From the cell containing the given text, extract its center point as (X, Y) coordinate. 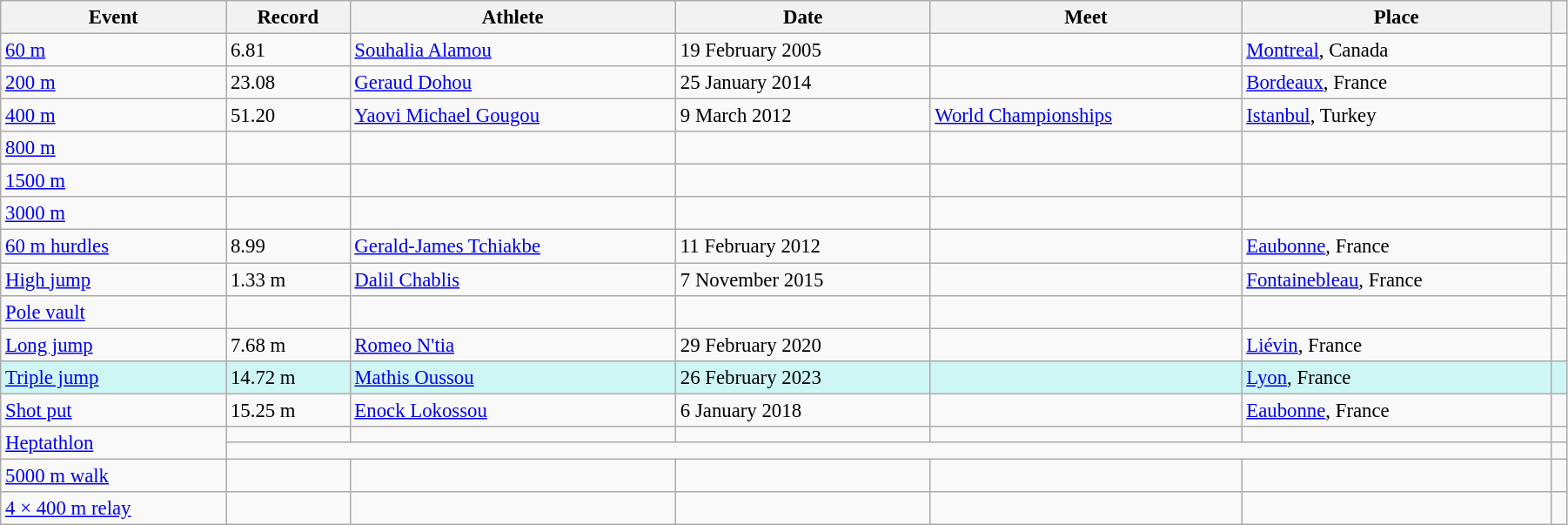
Istanbul, Turkey (1397, 116)
Geraud Dohou (513, 83)
Mathis Oussou (513, 377)
Enock Lokossou (513, 410)
11 February 2012 (803, 246)
Pole vault (113, 312)
Liévin, France (1397, 345)
19 February 2005 (803, 50)
Montreal, Canada (1397, 50)
Triple jump (113, 377)
Yaovi Michael Gougou (513, 116)
60 m (113, 50)
14.72 m (288, 377)
800 m (113, 148)
Shot put (113, 410)
3000 m (113, 213)
25 January 2014 (803, 83)
Dalil Chablis (513, 279)
51.20 (288, 116)
Long jump (113, 345)
Souhalia Alamou (513, 50)
Event (113, 17)
7.68 m (288, 345)
Meet (1086, 17)
1.33 m (288, 279)
60 m hurdles (113, 246)
29 February 2020 (803, 345)
15.25 m (288, 410)
4 × 400 m relay (113, 508)
Romeo N'tia (513, 345)
World Championships (1086, 116)
7 November 2015 (803, 279)
26 February 2023 (803, 377)
Gerald-James Tchiakbe (513, 246)
6.81 (288, 50)
9 March 2012 (803, 116)
400 m (113, 116)
Date (803, 17)
5000 m walk (113, 475)
Fontainebleau, France (1397, 279)
8.99 (288, 246)
Lyon, France (1397, 377)
Athlete (513, 17)
1500 m (113, 181)
Bordeaux, France (1397, 83)
Record (288, 17)
23.08 (288, 83)
Place (1397, 17)
High jump (113, 279)
Heptathlon (113, 443)
6 January 2018 (803, 410)
200 m (113, 83)
